For the text-containing cell, return its midpoint in (X, Y) coordinate format. 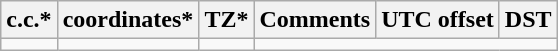
DST (528, 20)
TZ* (226, 20)
c.c.* (29, 20)
coordinates* (128, 20)
Comments (315, 20)
UTC offset (438, 20)
